Determine the (x, y) coordinate at the center of the cell enclosing the given text.  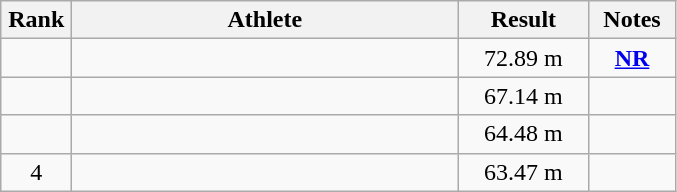
Rank (36, 20)
63.47 m (524, 172)
Athlete (265, 20)
4 (36, 172)
NR (632, 58)
67.14 m (524, 96)
64.48 m (524, 134)
72.89 m (524, 58)
Notes (632, 20)
Result (524, 20)
